Determine the [x, y] coordinate at the center of the cell enclosing the given text.  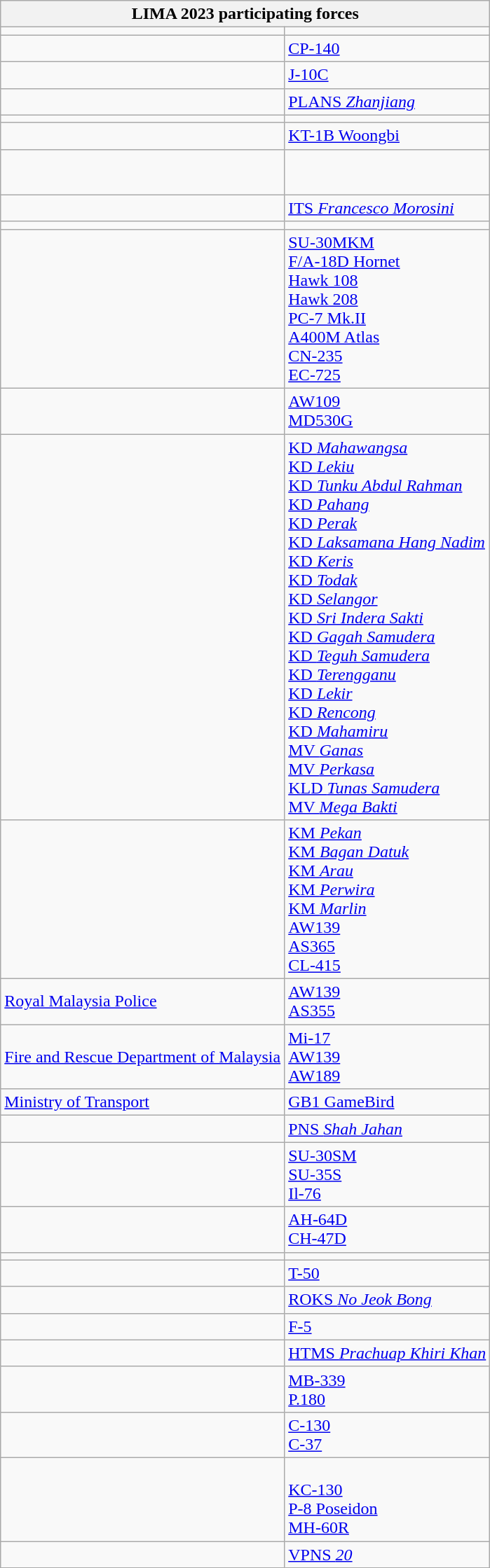
KM PekanKM Bagan DatukKM ArauKM PerwiraKM MarlinAW139AS365CL-415 [387, 899]
PLANS Zhanjiang [387, 102]
ROKS No Jeok Bong [387, 1300]
CP-140 [387, 48]
SU-30MKMF/A-18D HornetHawk 108Hawk 208PC-7 Mk.IIA400M AtlasCN-235EC-725 [387, 308]
AW109MD530G [387, 410]
SU-30SMSU-35SIl-76 [387, 1174]
Royal Malaysia Police [143, 1001]
AH-64DCH-47D [387, 1230]
J-10C [387, 75]
GB1 GameBird [387, 1102]
Ministry of Transport [143, 1102]
HTMS Prachuap Khiri Khan [387, 1353]
PNS Shah Jahan [387, 1129]
F-5 [387, 1326]
VPNS 20 [387, 1554]
ITS Francesco Morosini [387, 208]
KC-130P-8 PoseidonMH-60R [387, 1499]
Mi-17AW139AW189 [387, 1057]
MB-339P.180 [387, 1389]
C-130C-37 [387, 1434]
Fire and Rescue Department of Malaysia [143, 1057]
T-50 [387, 1273]
AW139AS355 [387, 1001]
LIMA 2023 participating forces [245, 14]
KT-1B Woongbi [387, 136]
